Detect which cell encompasses the target text, then output its (x, y) center coordinate. 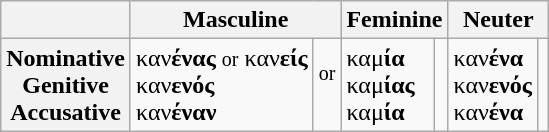
or (327, 85)
Masculine (235, 20)
καμίακαμίαςκαμία (388, 85)
NominativeGenitiveAccusative (66, 85)
κανένακανενόςκανένα (492, 85)
Neuter (498, 20)
Feminine (394, 20)
κανένας or κανείςκανενόςκανέναν (222, 85)
